Determine the (x, y) coordinate at the center of the cell enclosing the given text.  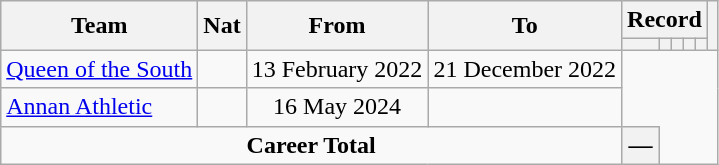
13 February 2022 (337, 69)
Record (665, 20)
Career Total (312, 145)
— (641, 145)
16 May 2024 (337, 107)
Nat (222, 26)
21 December 2022 (525, 69)
Annan Athletic (100, 107)
From (337, 26)
Team (100, 26)
Queen of the South (100, 69)
To (525, 26)
